Return the [X, Y] coordinate for the center point of the cell that contains the specified text.  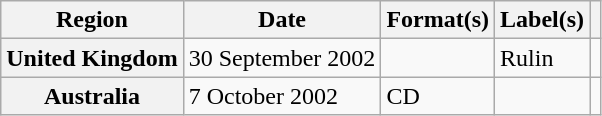
CD [438, 96]
Rulin [542, 58]
United Kingdom [92, 58]
Region [92, 20]
Date [282, 20]
7 October 2002 [282, 96]
Label(s) [542, 20]
Format(s) [438, 20]
Australia [92, 96]
30 September 2002 [282, 58]
